Output the (X, Y) coordinate of the center of the cell containing the given text.  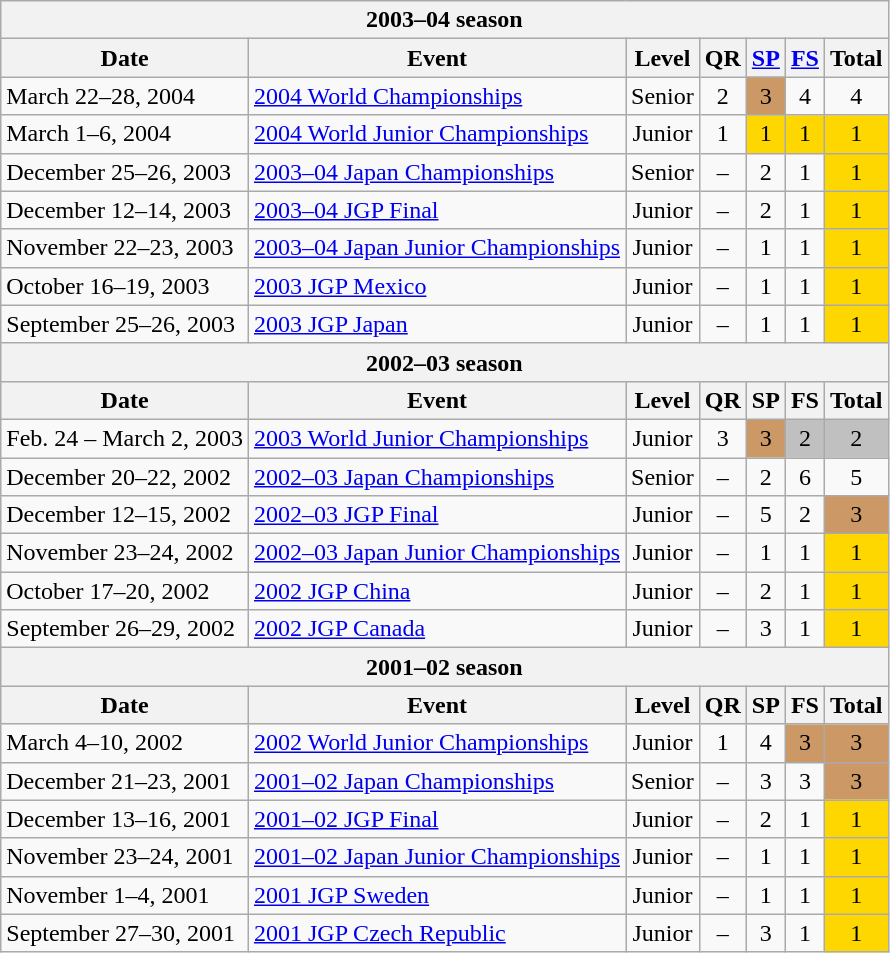
December 13–16, 2001 (125, 819)
2002 World Junior Championships (436, 743)
2001 JGP Czech Republic (436, 933)
December 20–22, 2002 (125, 477)
2001–02 JGP Final (436, 819)
2001 JGP Sweden (436, 895)
2001–02 season (444, 667)
2001–02 Japan Junior Championships (436, 857)
2003 JGP Mexico (436, 286)
2003–04 season (444, 20)
2003 JGP Japan (436, 324)
2003–04 JGP Final (436, 210)
2002–03 Japan Junior Championships (436, 553)
2002–03 Japan Championships (436, 477)
December 21–23, 2001 (125, 781)
December 12–14, 2003 (125, 210)
6 (804, 477)
2002 JGP Canada (436, 629)
November 22–23, 2003 (125, 248)
November 23–24, 2001 (125, 857)
2003–04 Japan Junior Championships (436, 248)
September 27–30, 2001 (125, 933)
November 1–4, 2001 (125, 895)
September 25–26, 2003 (125, 324)
2003–04 Japan Championships (436, 172)
2004 World Junior Championships (436, 134)
Feb. 24 – March 2, 2003 (125, 438)
October 17–20, 2002 (125, 591)
March 22–28, 2004 (125, 96)
2002–03 season (444, 362)
October 16–19, 2003 (125, 286)
2004 World Championships (436, 96)
December 25–26, 2003 (125, 172)
November 23–24, 2002 (125, 553)
2002–03 JGP Final (436, 515)
2003 World Junior Championships (436, 438)
September 26–29, 2002 (125, 629)
December 12–15, 2002 (125, 515)
2001–02 Japan Championships (436, 781)
2002 JGP China (436, 591)
March 1–6, 2004 (125, 134)
March 4–10, 2002 (125, 743)
